Scan for the cell matching the given text and deliver its [x, y] coordinate at center. 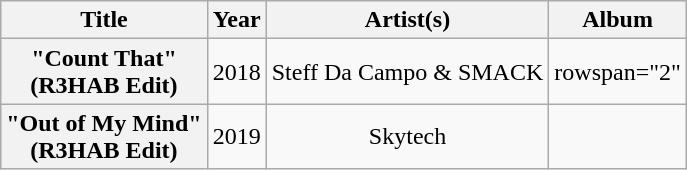
rowspan="2" [618, 72]
Album [618, 20]
2018 [236, 72]
Steff Da Campo & SMACK [408, 72]
"Out of My Mind" (R3HAB Edit) [104, 136]
Title [104, 20]
Artist(s) [408, 20]
"Count That" (R3HAB Edit) [104, 72]
2019 [236, 136]
Year [236, 20]
Skytech [408, 136]
